Find where the given text appears and provide that cell's center as [x, y] coordinate. 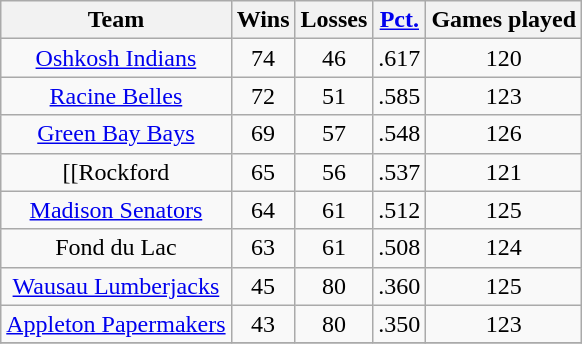
Games played [504, 20]
.617 [400, 58]
.360 [400, 286]
[[Rockford [116, 172]
Pct. [400, 20]
43 [263, 324]
Green Bay Bays [116, 134]
46 [334, 58]
57 [334, 134]
64 [263, 210]
Appleton Papermakers [116, 324]
69 [263, 134]
120 [504, 58]
.585 [400, 96]
Losses [334, 20]
.508 [400, 248]
Oshkosh Indians [116, 58]
51 [334, 96]
.350 [400, 324]
.548 [400, 134]
.537 [400, 172]
Fond du Lac [116, 248]
121 [504, 172]
56 [334, 172]
Wins [263, 20]
126 [504, 134]
74 [263, 58]
Team [116, 20]
124 [504, 248]
45 [263, 286]
Madison Senators [116, 210]
63 [263, 248]
Wausau Lumberjacks [116, 286]
72 [263, 96]
.512 [400, 210]
65 [263, 172]
Racine Belles [116, 96]
